Capture the cell that displays the provided text and extract its (x, y) central coordinate. 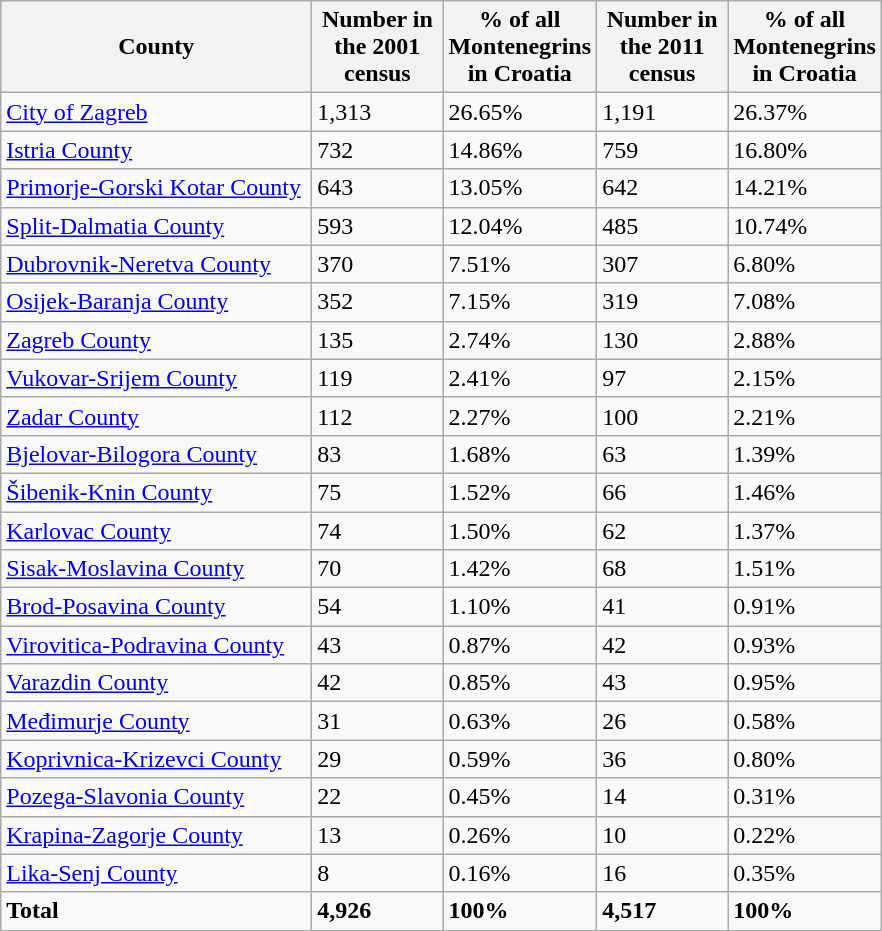
Varazdin County (156, 683)
Lika-Senj County (156, 873)
0.63% (520, 721)
0.85% (520, 683)
0.16% (520, 873)
2.88% (805, 340)
Krapina-Zagorje County (156, 835)
City of Zagreb (156, 112)
319 (662, 302)
0.58% (805, 721)
642 (662, 188)
1.46% (805, 492)
14.86% (520, 150)
13 (378, 835)
130 (662, 340)
62 (662, 531)
1.50% (520, 531)
2.15% (805, 378)
1.68% (520, 454)
Virovitica-Podravina County (156, 645)
Split-Dalmatia County (156, 226)
29 (378, 759)
66 (662, 492)
485 (662, 226)
352 (378, 302)
Total (156, 911)
7.15% (520, 302)
0.26% (520, 835)
4,926 (378, 911)
112 (378, 416)
2.74% (520, 340)
Brod-Posavina County (156, 607)
0.31% (805, 797)
7.08% (805, 302)
370 (378, 264)
2.21% (805, 416)
Zagreb County (156, 340)
Istria County (156, 150)
1.37% (805, 531)
Međimurje County (156, 721)
0.95% (805, 683)
14.21% (805, 188)
8 (378, 873)
1.39% (805, 454)
2.41% (520, 378)
135 (378, 340)
1.52% (520, 492)
36 (662, 759)
Number in the 2001 census (378, 47)
26.65% (520, 112)
Šibenik-Knin County (156, 492)
74 (378, 531)
Sisak-Moslavina County (156, 569)
0.59% (520, 759)
31 (378, 721)
7.51% (520, 264)
1,191 (662, 112)
0.35% (805, 873)
83 (378, 454)
Bjelovar-Bilogora County (156, 454)
307 (662, 264)
732 (378, 150)
0.45% (520, 797)
26 (662, 721)
Osijek-Baranja County (156, 302)
2.27% (520, 416)
119 (378, 378)
10.74% (805, 226)
14 (662, 797)
22 (378, 797)
593 (378, 226)
63 (662, 454)
97 (662, 378)
41 (662, 607)
0.80% (805, 759)
Karlovac County (156, 531)
54 (378, 607)
Vukovar-Srijem County (156, 378)
75 (378, 492)
0.87% (520, 645)
Primorje-Gorski Kotar County (156, 188)
Number in the 2011 census (662, 47)
68 (662, 569)
16 (662, 873)
643 (378, 188)
4,517 (662, 911)
Koprivnica-Krizevci County (156, 759)
100 (662, 416)
6.80% (805, 264)
1.42% (520, 569)
26.37% (805, 112)
10 (662, 835)
1,313 (378, 112)
County (156, 47)
16.80% (805, 150)
70 (378, 569)
0.22% (805, 835)
Dubrovnik-Neretva County (156, 264)
1.51% (805, 569)
759 (662, 150)
Zadar County (156, 416)
13.05% (520, 188)
Pozega-Slavonia County (156, 797)
0.93% (805, 645)
0.91% (805, 607)
12.04% (520, 226)
1.10% (520, 607)
